Find where the given text appears and provide that cell's center as (x, y) coordinate. 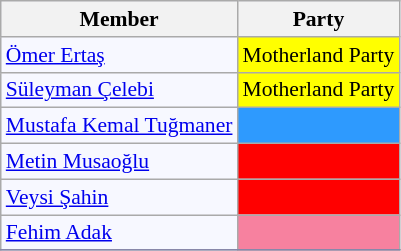
Member (120, 19)
Mustafa Kemal Tuğmaner (120, 126)
Veysi Şahin (120, 197)
Ömer Ertaş (120, 55)
Fehim Adak (120, 233)
Metin Musaoğlu (120, 162)
Party (319, 19)
Süleyman Çelebi (120, 90)
